For the text-containing cell, return its midpoint in [X, Y] coordinate format. 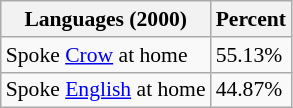
Spoke English at home [106, 90]
55.13% [251, 55]
Languages (2000) [106, 19]
44.87% [251, 90]
Percent [251, 19]
Spoke Crow at home [106, 55]
